Find where the given text appears and provide that cell's center as [X, Y] coordinate. 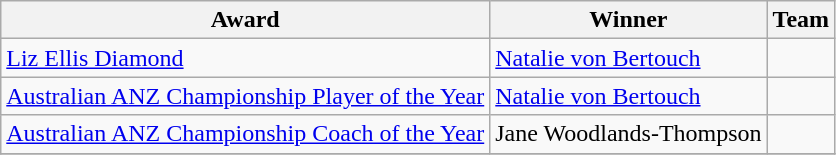
Award [246, 20]
Winner [628, 20]
Jane Woodlands-Thompson [628, 134]
Liz Ellis Diamond [246, 58]
Team [801, 20]
Australian ANZ Championship Player of the Year [246, 96]
Australian ANZ Championship Coach of the Year [246, 134]
